Locate the cell with the specified text and output its (X, Y) center coordinate. 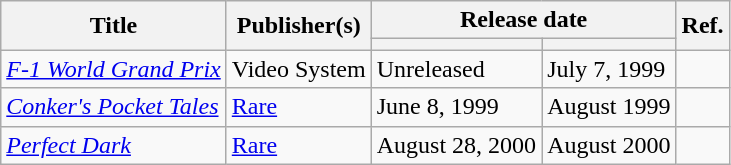
Video System (298, 69)
June 8, 1999 (456, 107)
F-1 World Grand Prix (114, 69)
Perfect Dark (114, 145)
Ref. (702, 26)
August 1999 (609, 107)
Title (114, 26)
Conker's Pocket Tales (114, 107)
July 7, 1999 (609, 69)
Publisher(s) (298, 26)
Unreleased (456, 69)
Release date (524, 20)
August 28, 2000 (456, 145)
August 2000 (609, 145)
